Detect which cell encompasses the target text, then output its [x, y] center coordinate. 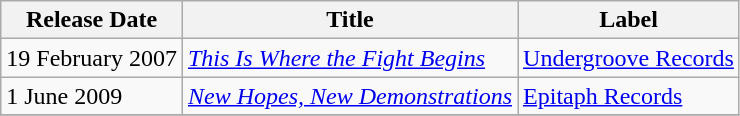
Label [629, 20]
Title [350, 20]
New Hopes, New Demonstrations [350, 96]
Epitaph Records [629, 96]
1 June 2009 [92, 96]
19 February 2007 [92, 58]
Release Date [92, 20]
This Is Where the Fight Begins [350, 58]
Undergroove Records [629, 58]
